Return (X, Y) of the center of cell containing provided text 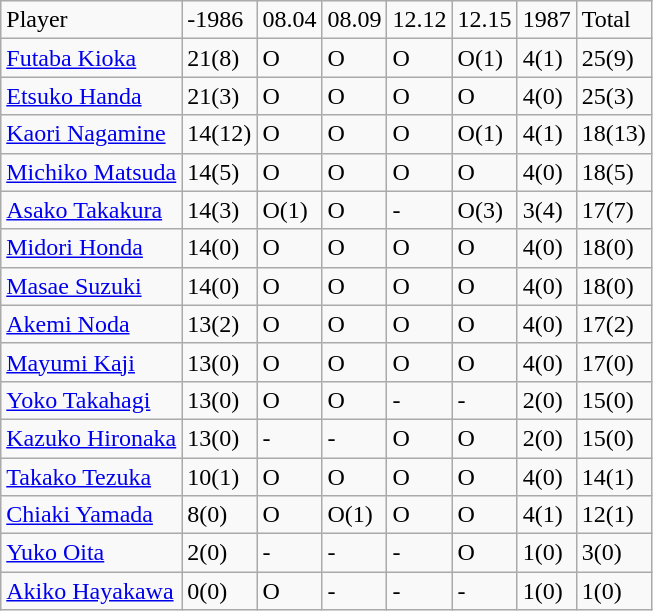
14(12) (220, 134)
12.15 (484, 20)
25(9) (614, 58)
10(1) (220, 477)
Midori Honda (92, 248)
18(5) (614, 172)
12.12 (420, 20)
Masae Suzuki (92, 286)
21(3) (220, 96)
14(3) (220, 210)
Asako Takakura (92, 210)
14(1) (614, 477)
Player (92, 20)
Etsuko Handa (92, 96)
Futaba Kioka (92, 58)
12(1) (614, 515)
Michiko Matsuda (92, 172)
Yoko Takahagi (92, 400)
13(2) (220, 324)
O(3) (484, 210)
14(5) (220, 172)
21(8) (220, 58)
Chiaki Yamada (92, 515)
08.09 (354, 20)
17(0) (614, 362)
-1986 (220, 20)
8(0) (220, 515)
Akemi Noda (92, 324)
3(4) (546, 210)
Mayumi Kaji (92, 362)
17(2) (614, 324)
17(7) (614, 210)
08.04 (290, 20)
25(3) (614, 96)
Kazuko Hironaka (92, 438)
3(0) (614, 553)
Takako Tezuka (92, 477)
Total (614, 20)
Kaori Nagamine (92, 134)
Akiko Hayakawa (92, 591)
Yuko Oita (92, 553)
0(0) (220, 591)
1987 (546, 20)
18(13) (614, 134)
